Scan for the cell matching the given text and deliver its [X, Y] coordinate at center. 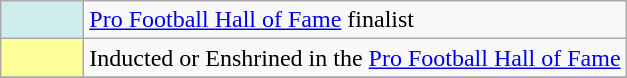
Pro Football Hall of Fame finalist [355, 20]
Inducted or Enshrined in the Pro Football Hall of Fame [355, 58]
